Extract the [X, Y] coordinate from the center of the cell holding the provided text.  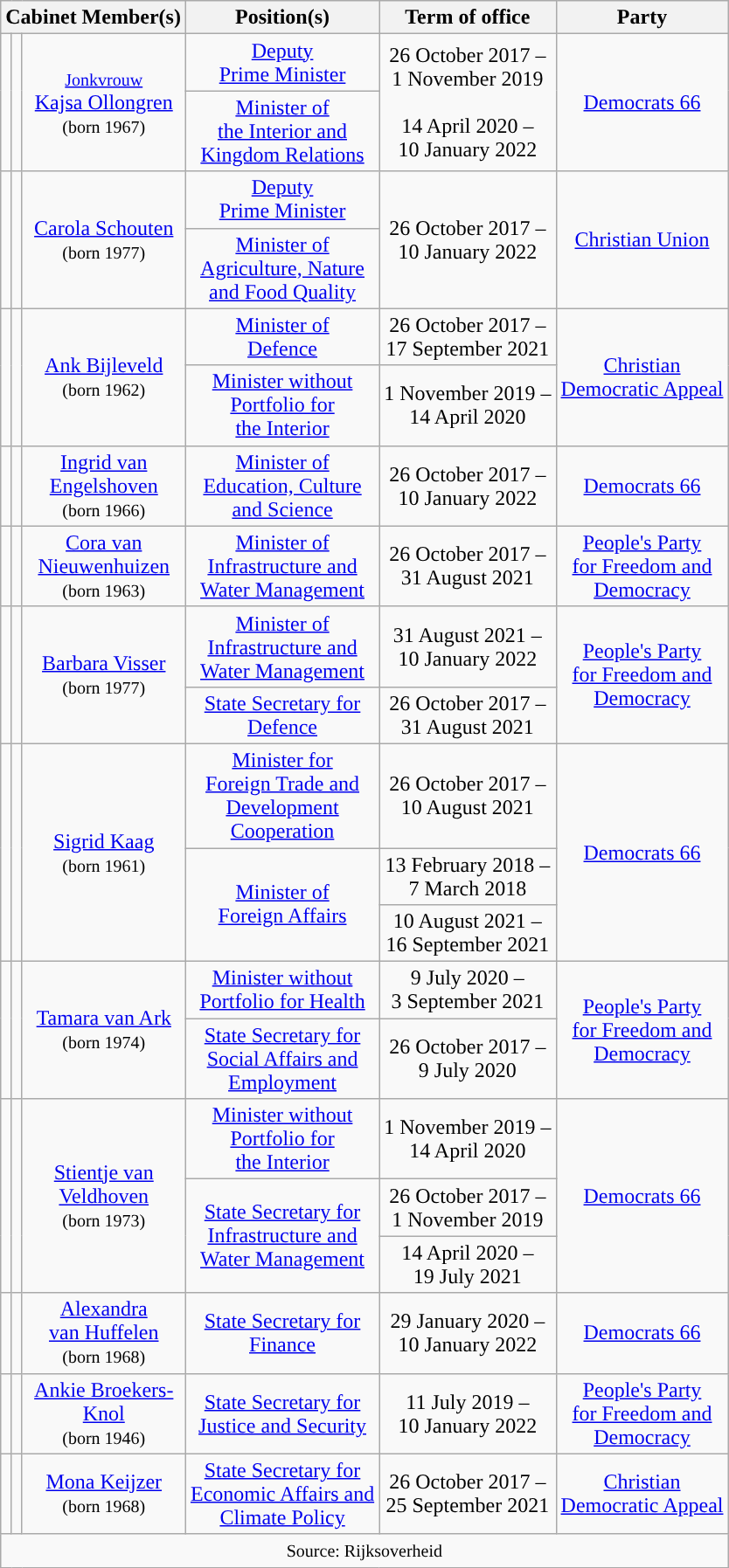
Alexandra van Huffelen (born 1968) [103, 1333]
14 April 2020 – 19 July 2021 [468, 1265]
Ankie Broekers-Knol (born 1946) [103, 1413]
Minister of Education, Culture and Science [281, 486]
Ank Bijleveld (born 1962) [103, 377]
Party [642, 17]
26 October 2017 – 1 November 2019 [468, 1207]
10 August 2021 – 16 September 2021 [468, 933]
26 October 2017 – 1 November 2019 14 April 2020 – 10 January 2022 [468, 103]
Source: Rijksoverheid [364, 1551]
Carola Schouten (born 1977) [103, 239]
Minister of Agriculture, Nature and Food Quality [281, 268]
9 July 2020 – 3 September 2021 [468, 991]
Jonkvrouw Kajsa Ollongren (born 1967) [103, 103]
Barbara Visser (born 1977) [103, 674]
Tamara van Ark (born 1974) [103, 1031]
Ingrid van Engelshoven (born 1966) [103, 486]
13 February 2018 – 7 March 2018 [468, 875]
Position(s) [281, 17]
Cabinet Member(s) [94, 17]
State Secretary for Social Affairs and Employment [281, 1059]
Mona Keijzer (born 1968) [103, 1494]
Sigrid Kaag (born 1961) [103, 853]
Term of office [468, 17]
State Secretary for Defence [281, 715]
26 October 2017 – 17 September 2021 [468, 337]
Stientje van Veldhoven (born 1973) [103, 1196]
State Secretary for Economic Affairs and Climate Policy [281, 1494]
31 August 2021 – 10 January 2022 [468, 646]
Minister of Defence [281, 337]
11 July 2019 – 10 January 2022 [468, 1413]
26 October 2017 – 9 July 2020 [468, 1059]
Minister for Foreign Trade and Development Cooperation [281, 795]
Minister of the Interior and Kingdom Relations [281, 131]
26 October 2017 – 10 August 2021 [468, 795]
Minister without Portfolio for Health [281, 991]
Christian Union [642, 239]
Minister of Foreign Affairs [281, 904]
Cora van Nieuwenhuizen (born 1963) [103, 566]
State Secretary for Justice and Security [281, 1413]
State Secretary for Finance [281, 1333]
29 January 2020 – 10 January 2022 [468, 1333]
26 October 2017 – 25 September 2021 [468, 1494]
State Secretary for Infrastructure and Water Management [281, 1236]
